Extract the (x, y) coordinate from the center of the cell holding the provided text.  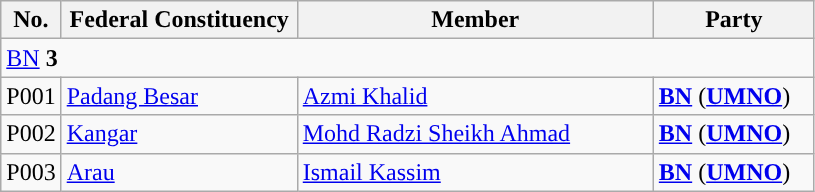
P001 (31, 96)
Federal Constituency (179, 20)
P002 (31, 134)
Ismail Kassim (475, 172)
P003 (31, 172)
Azmi Khalid (475, 96)
Party (734, 20)
Member (475, 20)
Mohd Radzi Sheikh Ahmad (475, 134)
No. (31, 20)
Padang Besar (179, 96)
Arau (179, 172)
BN 3 (408, 58)
Kangar (179, 134)
